Return the [X, Y] coordinate for the center point of the cell that contains the specified text.  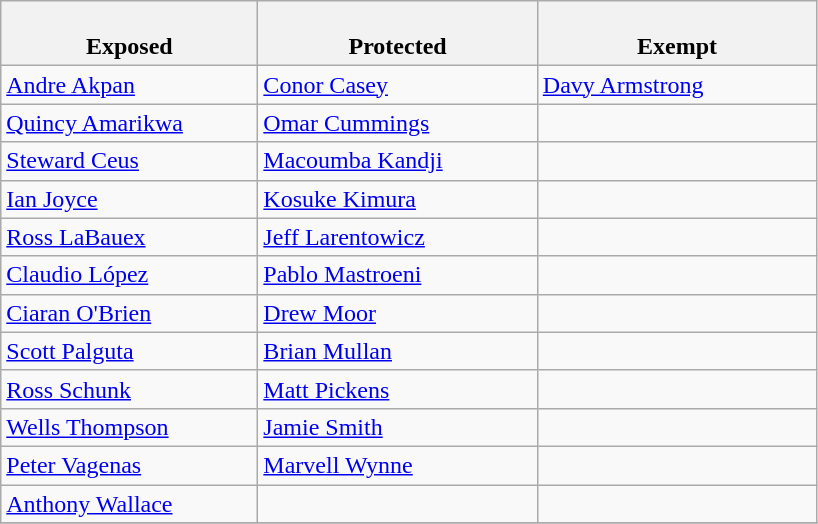
Wells Thompson [130, 427]
Conor Casey [398, 85]
Exposed [130, 34]
Ross Schunk [130, 389]
Matt Pickens [398, 389]
Anthony Wallace [130, 503]
Ian Joyce [130, 199]
Jamie Smith [398, 427]
Jeff Larentowicz [398, 237]
Claudio López [130, 275]
Omar Cummings [398, 123]
Quincy Amarikwa [130, 123]
Davy Armstrong [676, 85]
Protected [398, 34]
Exempt [676, 34]
Drew Moor [398, 313]
Macoumba Kandji [398, 161]
Scott Palguta [130, 351]
Steward Ceus [130, 161]
Kosuke Kimura [398, 199]
Peter Vagenas [130, 465]
Pablo Mastroeni [398, 275]
Andre Akpan [130, 85]
Ciaran O'Brien [130, 313]
Brian Mullan [398, 351]
Ross LaBauex [130, 237]
Marvell Wynne [398, 465]
